Pinpoint the cell where the given text exists, returning its (X, Y) midpoint coordinate. 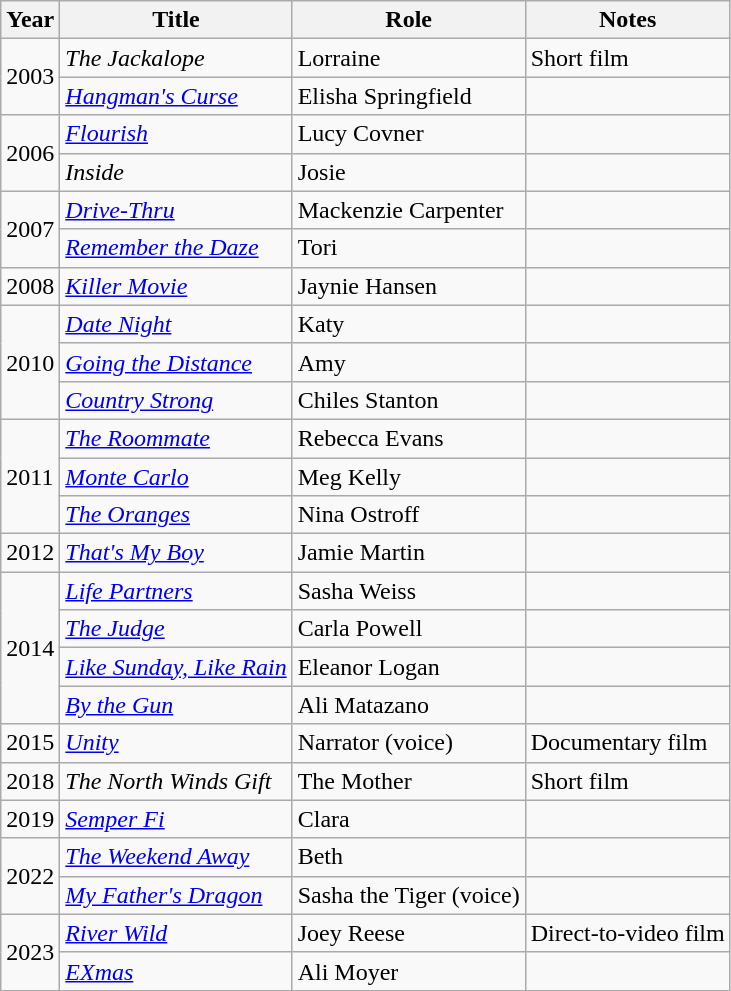
Semper Fi (176, 819)
Amy (408, 362)
The North Winds Gift (176, 781)
Eleanor Logan (408, 667)
Josie (408, 172)
The Jackalope (176, 58)
The Oranges (176, 515)
Drive-Thru (176, 210)
2019 (30, 819)
2023 (30, 952)
Unity (176, 743)
2012 (30, 553)
Notes (628, 20)
Title (176, 20)
That's My Boy (176, 553)
Direct-to-video film (628, 933)
Ali Moyer (408, 971)
2008 (30, 286)
Role (408, 20)
2014 (30, 648)
Lorraine (408, 58)
Carla Powell (408, 629)
Country Strong (176, 400)
Meg Kelly (408, 477)
Rebecca Evans (408, 438)
Date Night (176, 324)
Nina Ostroff (408, 515)
Jaynie Hansen (408, 286)
Sasha Weiss (408, 591)
2018 (30, 781)
River Wild (176, 933)
Joey Reese (408, 933)
The Roommate (176, 438)
EXmas (176, 971)
Killer Movie (176, 286)
2010 (30, 362)
Katy (408, 324)
2007 (30, 229)
Narrator (voice) (408, 743)
Monte Carlo (176, 477)
By the Gun (176, 705)
My Father's Dragon (176, 895)
Going the Distance (176, 362)
2015 (30, 743)
2006 (30, 153)
Clara (408, 819)
Documentary film (628, 743)
Remember the Daze (176, 248)
Like Sunday, Like Rain (176, 667)
The Judge (176, 629)
2011 (30, 476)
The Mother (408, 781)
Lucy Covner (408, 134)
Ali Matazano (408, 705)
Year (30, 20)
Flourish (176, 134)
The Weekend Away (176, 857)
2003 (30, 77)
Sasha the Tiger (voice) (408, 895)
Inside (176, 172)
Mackenzie Carpenter (408, 210)
Life Partners (176, 591)
2022 (30, 876)
Chiles Stanton (408, 400)
Jamie Martin (408, 553)
Elisha Springfield (408, 96)
Beth (408, 857)
Tori (408, 248)
Hangman's Curse (176, 96)
